From the cell containing the given text, extract its center point as [x, y] coordinate. 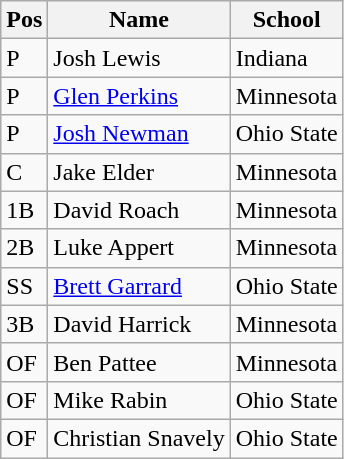
2B [24, 248]
Josh Newman [139, 134]
C [24, 172]
David Roach [139, 210]
Indiana [286, 58]
1B [24, 210]
David Harrick [139, 324]
Pos [24, 20]
School [286, 20]
Ben Pattee [139, 362]
Mike Rabin [139, 400]
Jake Elder [139, 172]
Name [139, 20]
Josh Lewis [139, 58]
Luke Appert [139, 248]
Glen Perkins [139, 96]
Christian Snavely [139, 438]
Brett Garrard [139, 286]
SS [24, 286]
3B [24, 324]
